Determine the (X, Y) coordinate at the center of the cell enclosing the given text.  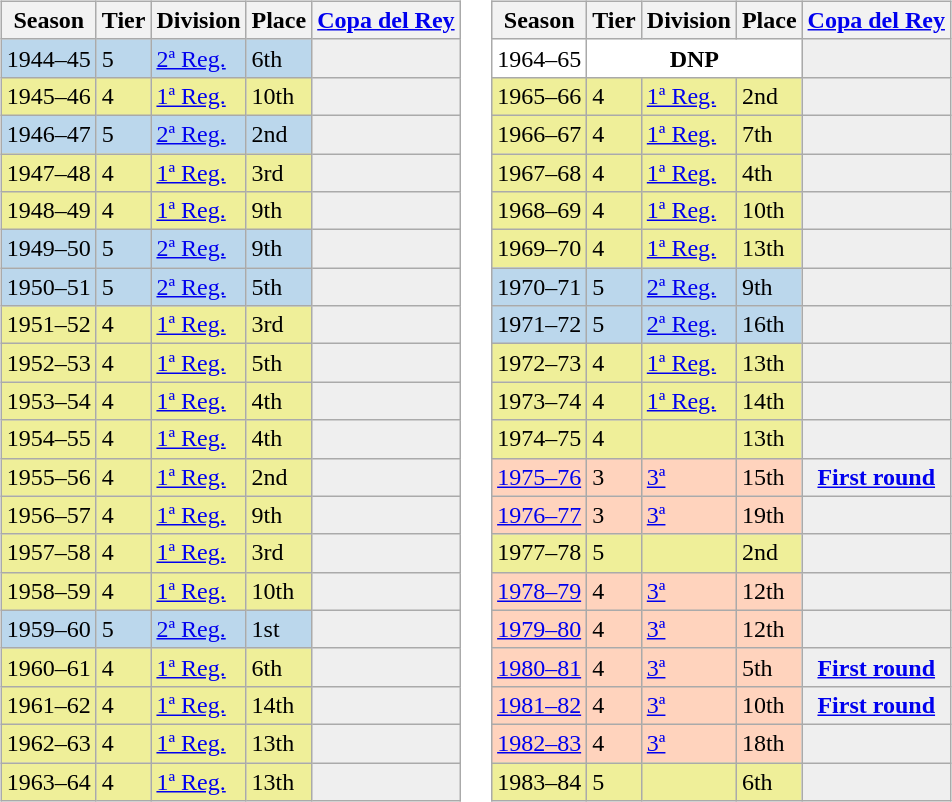
1947–48 (48, 173)
1972–73 (540, 363)
1964–65 (540, 58)
1960–61 (48, 667)
1944–45 (48, 58)
18th (769, 743)
1974–75 (540, 439)
1978–79 (540, 591)
1954–55 (48, 439)
1961–62 (48, 705)
1957–58 (48, 553)
1966–67 (540, 134)
1982–83 (540, 743)
7th (769, 134)
1975–76 (540, 477)
1st (279, 629)
1959–60 (48, 629)
1963–64 (48, 781)
1973–74 (540, 401)
1983–84 (540, 781)
1962–63 (48, 743)
1968–69 (540, 211)
19th (769, 515)
1977–78 (540, 553)
1970–71 (540, 287)
1980–81 (540, 667)
1951–52 (48, 325)
1981–82 (540, 705)
1948–49 (48, 211)
1958–59 (48, 591)
1950–51 (48, 287)
1969–70 (540, 249)
1967–68 (540, 173)
1945–46 (48, 96)
1976–77 (540, 515)
1953–54 (48, 401)
1952–53 (48, 363)
1971–72 (540, 325)
1946–47 (48, 134)
1949–50 (48, 249)
1965–66 (540, 96)
1979–80 (540, 629)
DNP (694, 58)
1956–57 (48, 515)
15th (769, 477)
1955–56 (48, 477)
16th (769, 325)
